From the cell containing the given text, extract its center point as (x, y) coordinate. 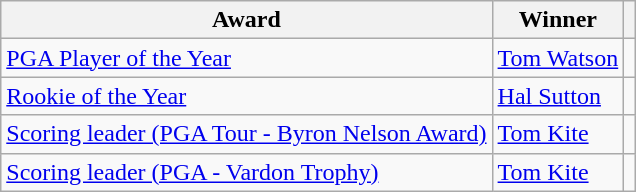
Hal Sutton (558, 96)
Award (246, 20)
Scoring leader (PGA Tour - Byron Nelson Award) (246, 134)
Rookie of the Year (246, 96)
Winner (558, 20)
Tom Watson (558, 58)
PGA Player of the Year (246, 58)
Scoring leader (PGA - Vardon Trophy) (246, 172)
